Extract the (X, Y) coordinate from the center of the cell holding the provided text.  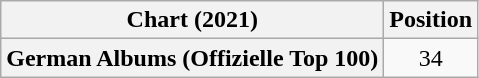
Position (431, 20)
Chart (2021) (192, 20)
German Albums (Offizielle Top 100) (192, 58)
34 (431, 58)
